Identify which cell holds the provided text, then report its [x, y] central coordinate. 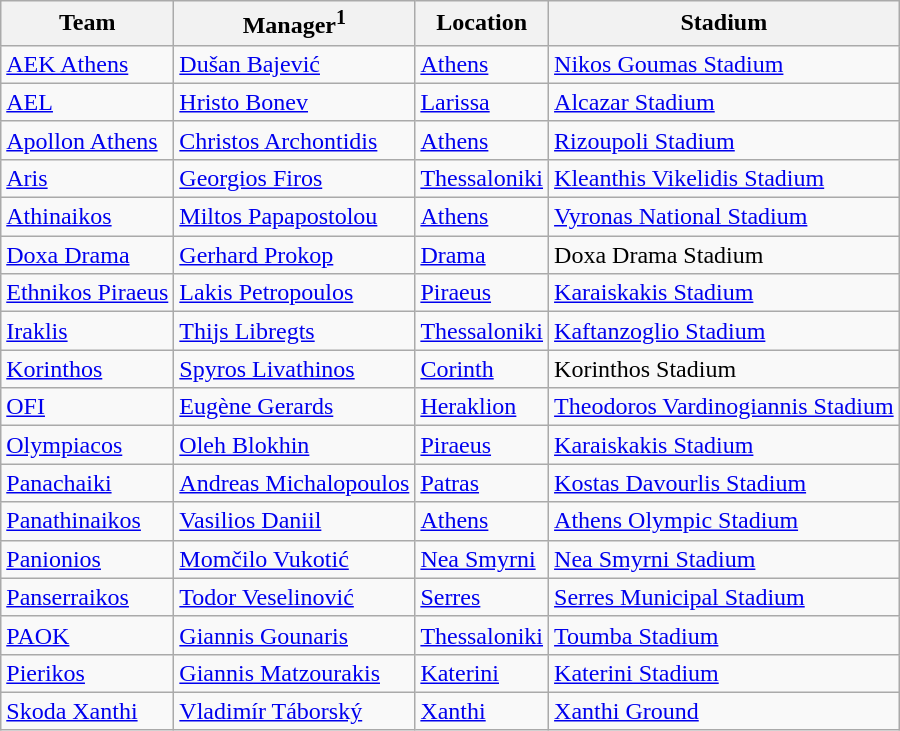
Spyros Livathinos [294, 369]
Location [482, 24]
Heraklion [482, 407]
Patras [482, 483]
PAOK [88, 635]
Vladimír Táborský [294, 711]
Alcazar Stadium [724, 102]
Doxa Drama [88, 255]
Eugène Gerards [294, 407]
Katerini Stadium [724, 673]
Corinth [482, 369]
Lakis Petropoulos [294, 293]
Xanthi [482, 711]
Panserraikos [88, 597]
AEK Athens [88, 64]
Olympiacos [88, 445]
Doxa Drama Stadium [724, 255]
Andreas Michalopoulos [294, 483]
Korinthos [88, 369]
Vasilios Daniil [294, 521]
Stadium [724, 24]
Miltos Papapostolou [294, 217]
Georgios Firos [294, 178]
Iraklis [88, 331]
Vyronas National Stadium [724, 217]
Athinaikos [88, 217]
Toumba Stadium [724, 635]
AEL [88, 102]
Nikos Goumas Stadium [724, 64]
Hristo Bonev [294, 102]
Christos Archontidis [294, 140]
Korinthos Stadium [724, 369]
Katerini [482, 673]
Skoda Xanthi [88, 711]
OFI [88, 407]
Athens Olympic Stadium [724, 521]
Todor Veselinović [294, 597]
Panionios [88, 559]
Ethnikos Piraeus [88, 293]
Kaftanzoglio Stadium [724, 331]
Team [88, 24]
Kostas Davourlis Stadium [724, 483]
Larissa [482, 102]
Rizoupoli Stadium [724, 140]
Gerhard Prokop [294, 255]
Giannis Gounaris [294, 635]
Theodoros Vardinogiannis Stadium [724, 407]
Drama [482, 255]
Serres [482, 597]
Giannis Matzourakis [294, 673]
Nea Smyrni [482, 559]
Thijs Libregts [294, 331]
Kleanthis Vikelidis Stadium [724, 178]
Nea Smyrni Stadium [724, 559]
Panachaiki [88, 483]
Manager1 [294, 24]
Serres Municipal Stadium [724, 597]
Apollon Athens [88, 140]
Pierikos [88, 673]
Momčilo Vukotić [294, 559]
Aris [88, 178]
Panathinaikos [88, 521]
Xanthi Ground [724, 711]
Oleh Blokhin [294, 445]
Dušan Bajević [294, 64]
